Output the [X, Y] coordinate of the center of the cell containing the given text.  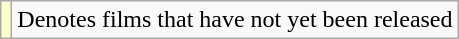
Denotes films that have not yet been released [235, 20]
